Provide the [x, y] coordinate of the cell's center where the given text is located.  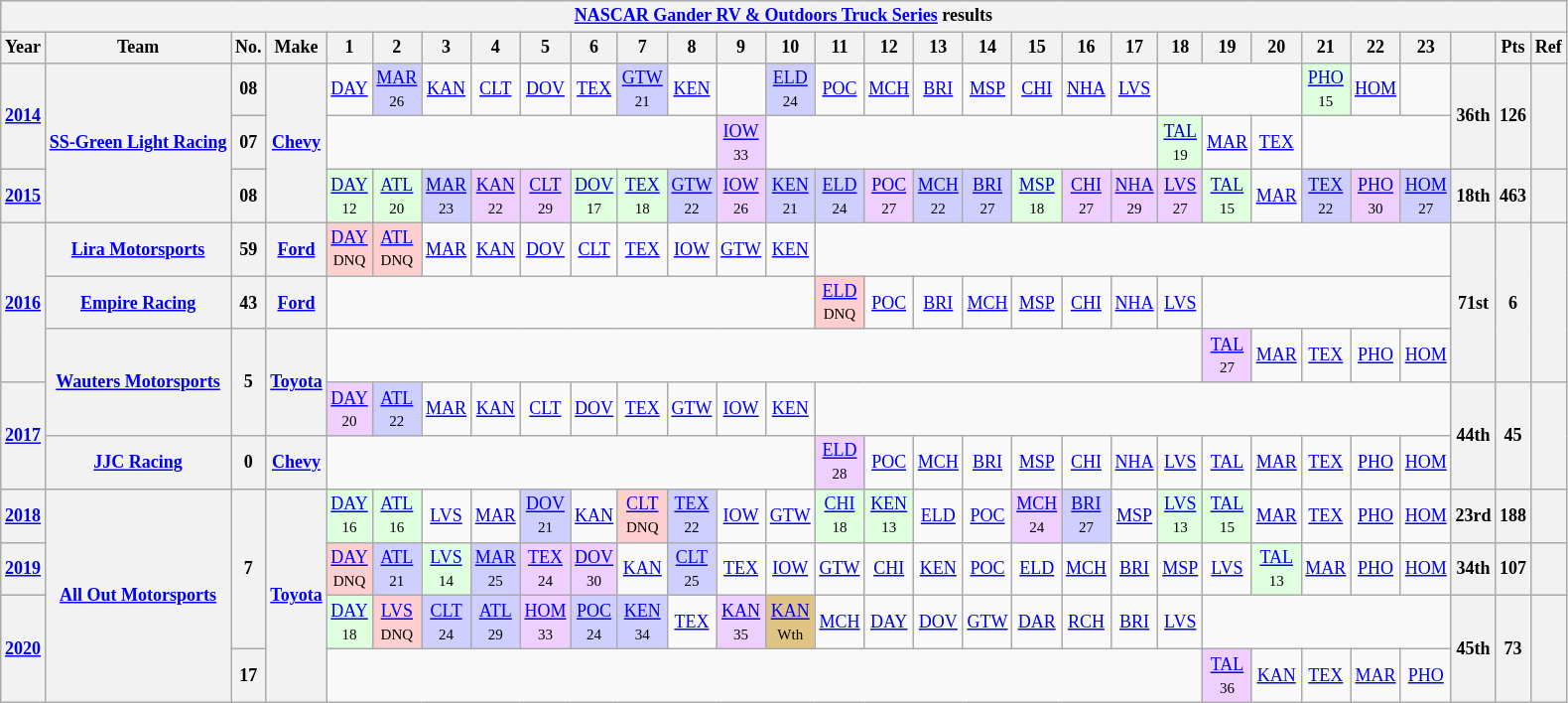
All Out Motorsports [137, 596]
13 [938, 48]
463 [1513, 196]
73 [1513, 649]
DOV21 [546, 515]
CHI18 [840, 515]
MCH22 [938, 196]
ATL16 [397, 515]
KAN22 [495, 196]
Make [296, 48]
CLTDNQ [642, 515]
KEN13 [889, 515]
ATL22 [397, 409]
44th [1473, 435]
LVS13 [1181, 515]
Team [137, 48]
ELDDNQ [840, 303]
PHO30 [1375, 196]
POC27 [889, 196]
DOV17 [594, 196]
KEN34 [642, 623]
14 [987, 48]
2020 [24, 649]
ATL20 [397, 196]
ATLDNQ [397, 249]
DAY12 [349, 196]
TAL [1228, 463]
07 [248, 143]
45 [1513, 435]
Wauters Motorsports [137, 381]
IOW26 [741, 196]
107 [1513, 569]
71st [1473, 302]
DAR [1037, 623]
TAL27 [1228, 355]
No. [248, 48]
36th [1473, 115]
NHA29 [1134, 196]
LVS27 [1181, 196]
MSP18 [1037, 196]
DAY18 [349, 623]
2 [397, 48]
3 [447, 48]
MCH24 [1037, 515]
45th [1473, 649]
2014 [24, 115]
LVS14 [447, 569]
23rd [1473, 515]
MAR25 [495, 569]
2015 [24, 196]
SS-Green Light Racing [137, 143]
CLT29 [546, 196]
TAL36 [1228, 675]
DAY16 [349, 515]
IOW33 [741, 143]
GTW21 [642, 89]
MAR26 [397, 89]
18th [1473, 196]
22 [1375, 48]
15 [1037, 48]
ATL21 [397, 569]
LVSDNQ [397, 623]
12 [889, 48]
Lira Motorsports [137, 249]
KAN35 [741, 623]
Ref [1548, 48]
19 [1228, 48]
POC24 [594, 623]
Year [24, 48]
HOM33 [546, 623]
TAL19 [1181, 143]
PHO15 [1326, 89]
HOM27 [1425, 196]
18 [1181, 48]
TEX24 [546, 569]
JJC Racing [137, 463]
2017 [24, 435]
MAR23 [447, 196]
11 [840, 48]
59 [248, 249]
GTW22 [692, 196]
RCH [1087, 623]
10 [790, 48]
DAY20 [349, 409]
CLT25 [692, 569]
CHI27 [1087, 196]
1 [349, 48]
4 [495, 48]
23 [1425, 48]
188 [1513, 515]
CLT24 [447, 623]
8 [692, 48]
126 [1513, 115]
TAL13 [1276, 569]
ATL29 [495, 623]
43 [248, 303]
2016 [24, 302]
ELD28 [840, 463]
20 [1276, 48]
21 [1326, 48]
KANWth [790, 623]
2019 [24, 569]
TEX18 [642, 196]
Pts [1513, 48]
Empire Racing [137, 303]
DOV30 [594, 569]
34th [1473, 569]
2018 [24, 515]
NASCAR Gander RV & Outdoors Truck Series results [784, 16]
16 [1087, 48]
KEN21 [790, 196]
9 [741, 48]
0 [248, 463]
